Identify which cell holds the provided text, then report its (X, Y) central coordinate. 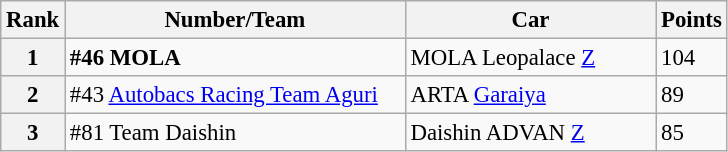
85 (692, 133)
3 (33, 133)
#81 Team Daishin (236, 133)
Rank (33, 20)
89 (692, 95)
Number/Team (236, 20)
Daishin ADVAN Z (530, 133)
MOLA Leopalace Z (530, 58)
2 (33, 95)
1 (33, 58)
#46 MOLA (236, 58)
#43 Autobacs Racing Team Aguri (236, 95)
Points (692, 20)
Car (530, 20)
104 (692, 58)
ARTA Garaiya (530, 95)
